Search for the cell housing the specified text and yield its [x, y] center coordinate. 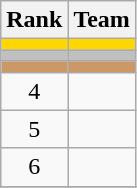
4 [34, 91]
Rank [34, 20]
6 [34, 167]
Team [102, 20]
5 [34, 129]
